Provide the [x, y] coordinate of the cell's center where the given text is located.  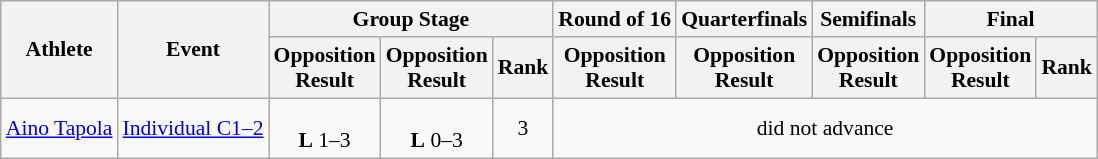
Athlete [60, 50]
Round of 16 [614, 19]
Individual C1–2 [192, 128]
Group Stage [412, 19]
Aino Tapola [60, 128]
Quarterfinals [744, 19]
did not advance [825, 128]
Final [1010, 19]
L 0–3 [437, 128]
L 1–3 [325, 128]
3 [524, 128]
Semifinals [868, 19]
Event [192, 50]
